Capture the cell that displays the provided text and extract its (X, Y) central coordinate. 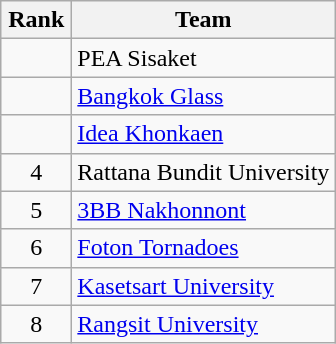
7 (36, 286)
Kasetsart University (204, 286)
Rangsit University (204, 324)
Rank (36, 20)
8 (36, 324)
3BB Nakhonnont (204, 210)
Bangkok Glass (204, 96)
Foton Tornadoes (204, 248)
Idea Khonkaen (204, 134)
Rattana Bundit University (204, 172)
Team (204, 20)
4 (36, 172)
PEA Sisaket (204, 58)
5 (36, 210)
6 (36, 248)
